Capture the cell that displays the provided text and extract its [x, y] central coordinate. 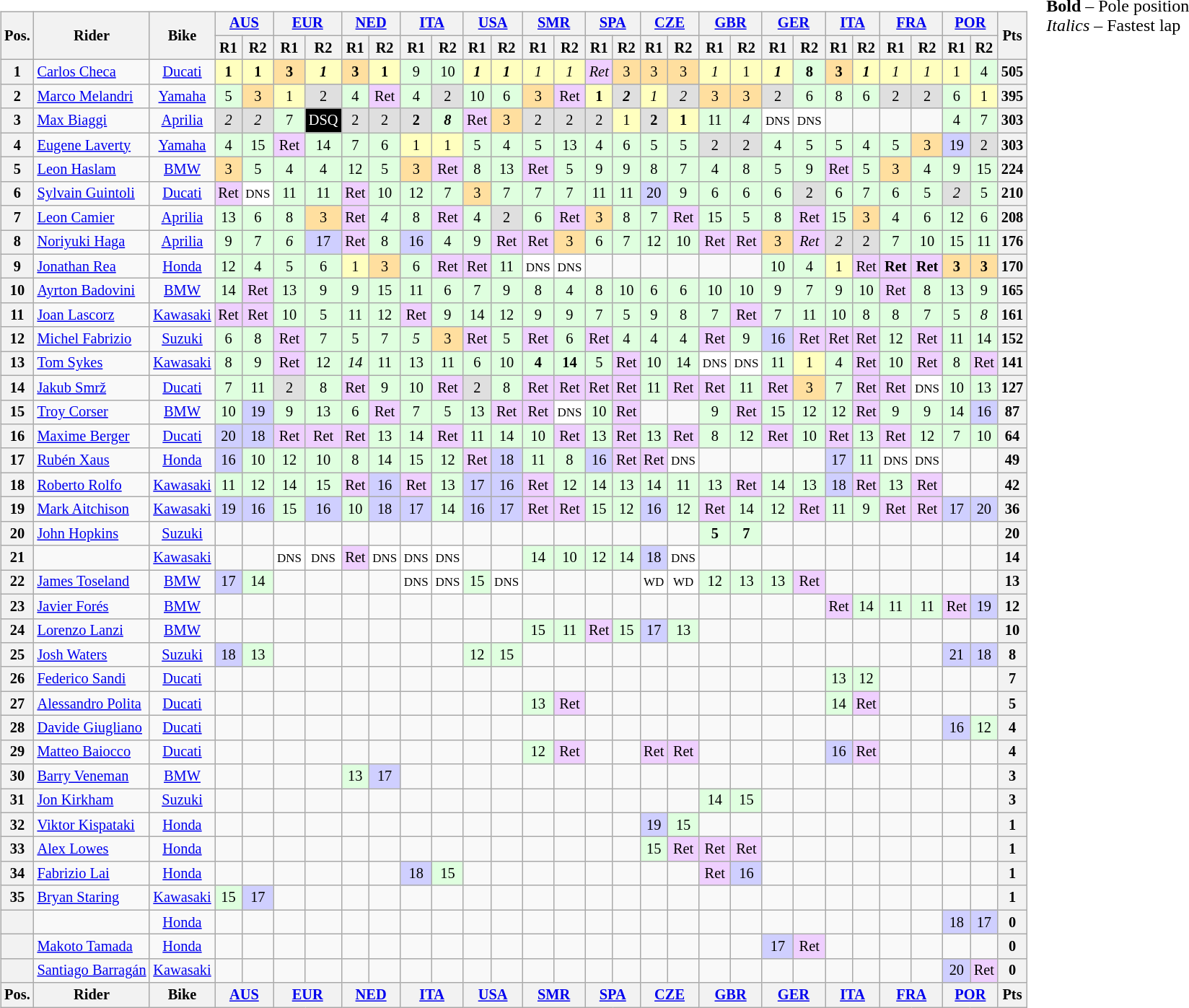
Federico Sandi [92, 679]
25 [17, 655]
Barry Veneman [92, 776]
Mark Aitchison [92, 509]
22 [17, 582]
28 [17, 728]
23 [17, 606]
DSQ [323, 120]
John Hopkins [92, 533]
176 [1012, 242]
395 [1012, 97]
Marco Melandri [92, 97]
Bryan Staring [92, 898]
Viktor Kispataki [92, 825]
31 [17, 801]
127 [1012, 387]
34 [17, 874]
224 [1012, 170]
Leon Camier [92, 218]
Jonathan Rea [92, 266]
Jon Kirkham [92, 801]
Alex Lowes [92, 849]
32 [17, 825]
Joan Lascorz [92, 315]
Max Biaggi [92, 120]
Noriyuki Haga [92, 242]
30 [17, 776]
26 [17, 679]
165 [1012, 291]
36 [1012, 509]
27 [17, 704]
James Toseland [92, 582]
505 [1012, 72]
64 [1012, 437]
35 [17, 898]
29 [17, 752]
208 [1012, 218]
Rubén Xaus [92, 460]
Leon Haslam [92, 170]
Davide Giugliano [92, 728]
161 [1012, 315]
Makoto Tamada [92, 947]
Carlos Checa [92, 72]
141 [1012, 364]
Matteo Baiocco [92, 752]
Ayrton Badovini [92, 291]
24 [17, 631]
33 [17, 849]
Roberto Rolfo [92, 485]
49 [1012, 460]
Josh Waters [92, 655]
170 [1012, 266]
Maxime Berger [92, 437]
Fabrizio Lai [92, 874]
210 [1012, 193]
42 [1012, 485]
Santiago Barragán [92, 970]
Tom Sykes [92, 364]
Javier Forés [92, 606]
Jakub Smrž [92, 387]
Troy Corser [92, 412]
Lorenzo Lanzi [92, 631]
Michel Fabrizio [92, 339]
Alessandro Polita [92, 704]
Sylvain Guintoli [92, 193]
Eugene Laverty [92, 145]
152 [1012, 339]
87 [1012, 412]
